From the cell containing the given text, extract its center point as [X, Y] coordinate. 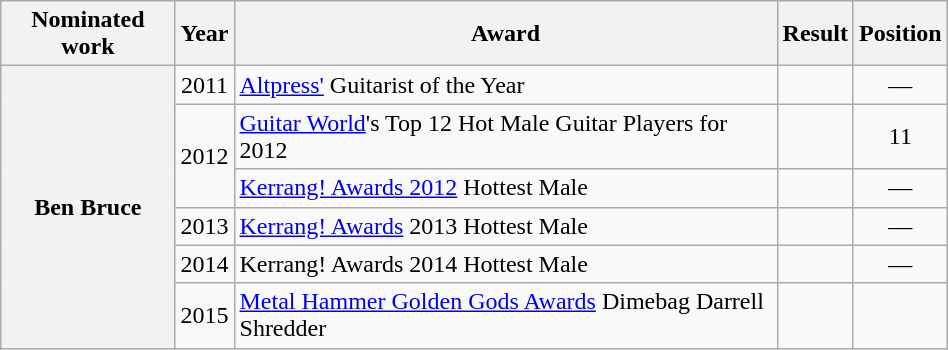
2015 [204, 316]
Nominated work [88, 34]
Kerrang! Awards 2013 Hottest Male [506, 226]
2014 [204, 264]
Result [815, 34]
Guitar World's Top 12 Hot Male Guitar Players for 2012 [506, 136]
11 [900, 136]
2011 [204, 85]
Award [506, 34]
Kerrang! Awards 2014 Hottest Male [506, 264]
Year [204, 34]
Kerrang! Awards 2012 Hottest Male [506, 188]
2012 [204, 156]
Altpress' Guitarist of the Year [506, 85]
2013 [204, 226]
Position [900, 34]
Metal Hammer Golden Gods Awards Dimebag Darrell Shredder [506, 316]
Ben Bruce [88, 207]
